Return the [x, y] coordinate for the center point of the cell that contains the specified text.  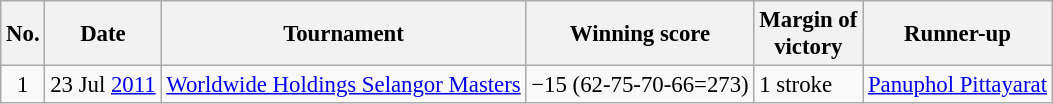
Winning score [640, 34]
Tournament [344, 34]
1 stroke [808, 85]
No. [23, 34]
Worldwide Holdings Selangor Masters [344, 85]
Panuphol Pittayarat [958, 85]
1 [23, 85]
−15 (62-75-70-66=273) [640, 85]
23 Jul 2011 [103, 85]
Date [103, 34]
Margin ofvictory [808, 34]
Runner-up [958, 34]
